For the text-containing cell, return its midpoint in [X, Y] coordinate format. 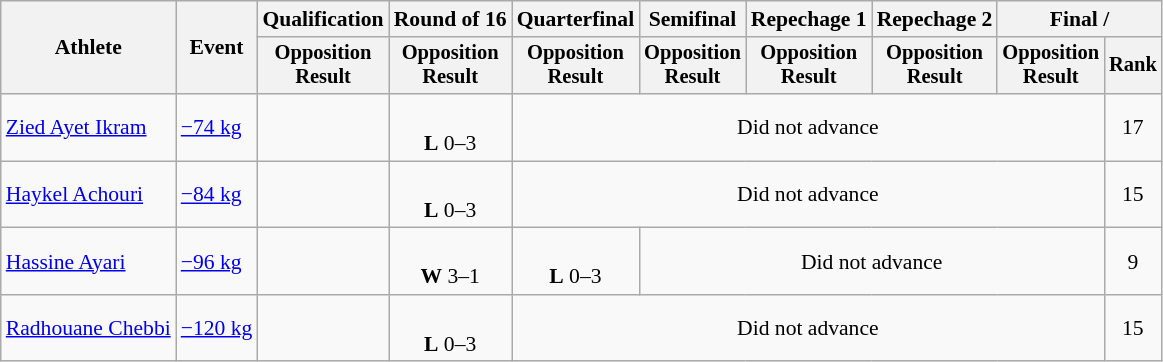
−120 kg [217, 328]
Qualification [322, 19]
Hassine Ayari [88, 262]
Quarterfinal [576, 19]
9 [1133, 262]
Final / [1079, 19]
Repechage 1 [809, 19]
W 3–1 [450, 262]
17 [1133, 128]
Athlete [88, 48]
Event [217, 48]
Rank [1133, 66]
−84 kg [217, 194]
Zied Ayet Ikram [88, 128]
Round of 16 [450, 19]
Haykel Achouri [88, 194]
Semifinal [692, 19]
Repechage 2 [935, 19]
−96 kg [217, 262]
−74 kg [217, 128]
Radhouane Chebbi [88, 328]
